Search for the cell housing the specified text and yield its [X, Y] center coordinate. 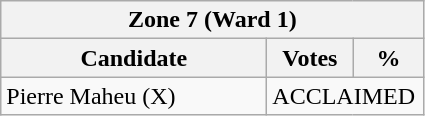
Candidate [134, 58]
Pierre Maheu (X) [134, 96]
% [388, 58]
ACCLAIMED [346, 96]
Votes [310, 58]
Zone 7 (Ward 1) [212, 20]
